Search for the cell housing the specified text and yield its (X, Y) center coordinate. 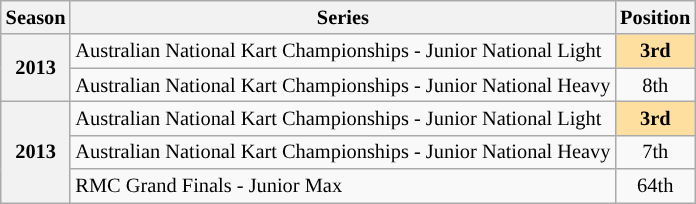
Position (655, 17)
Season (36, 17)
7th (655, 152)
64th (655, 186)
8th (655, 85)
Series (342, 17)
RMC Grand Finals - Junior Max (342, 186)
